Return [X, Y] of the center of cell containing provided text 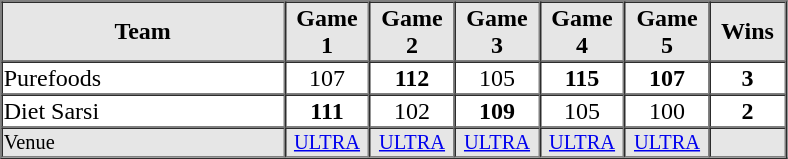
Team [143, 32]
109 [498, 110]
Game 3 [498, 32]
Game 4 [582, 32]
Venue [143, 143]
Wins [748, 32]
Game 5 [668, 32]
2 [748, 110]
Purefoods [143, 78]
3 [748, 78]
102 [412, 110]
112 [412, 78]
115 [582, 78]
111 [328, 110]
100 [668, 110]
Game 2 [412, 32]
Game 1 [328, 32]
Diet Sarsi [143, 110]
